Detect which cell encompasses the target text, then output its (x, y) center coordinate. 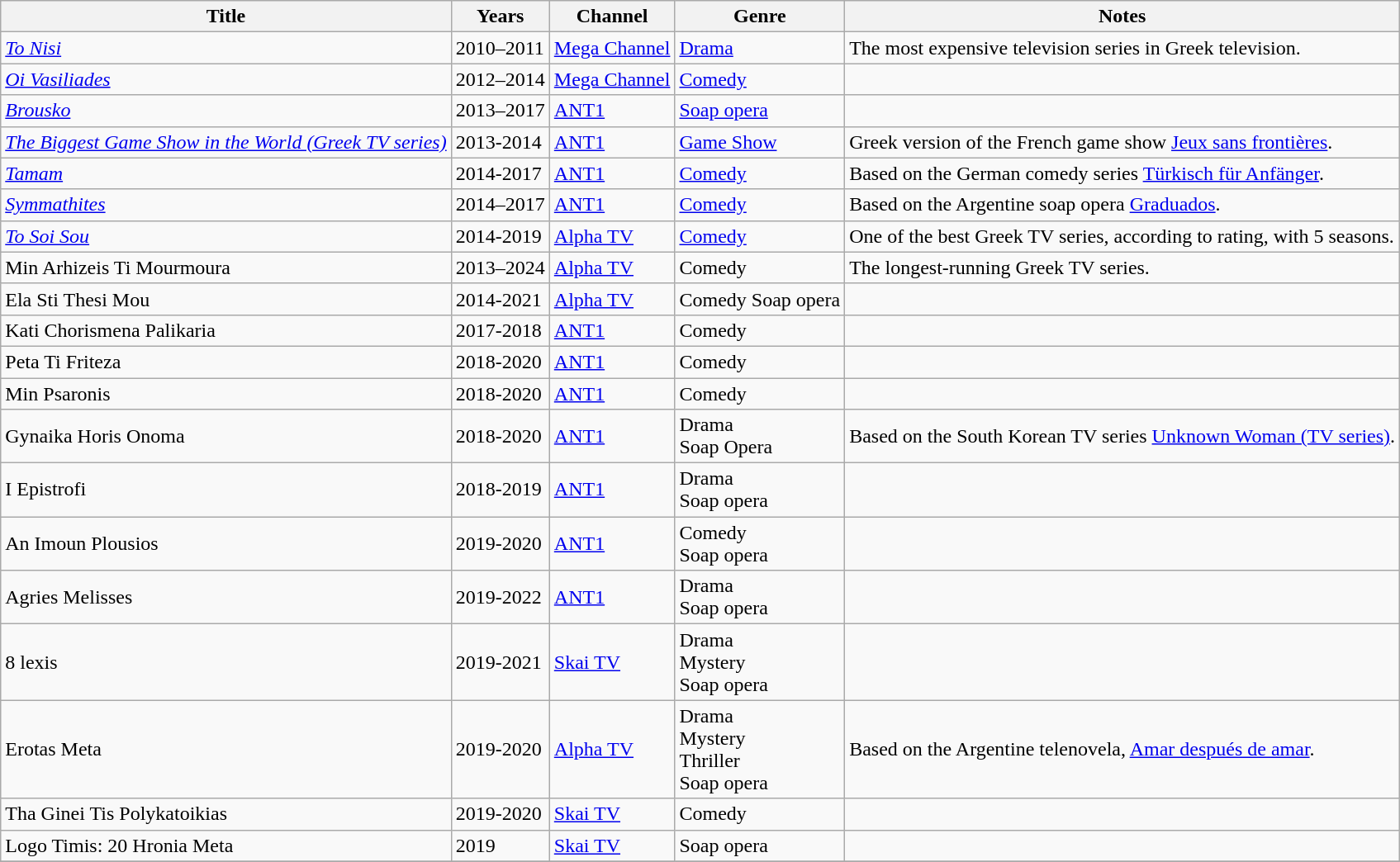
To Soi Sou (226, 236)
Genre (760, 17)
I Epistrofi (226, 490)
Game Show (760, 142)
Tha Ginei Tis Polykatoikias (226, 814)
2014-2017 (501, 173)
2013–2017 (501, 111)
Brousko (226, 111)
2017-2018 (501, 330)
Kati Chorismena Palikaria (226, 330)
Logo Timis: 20 Hronia Meta (226, 845)
The Biggest Game Show in the World (Greek TV series) (226, 142)
Ela Sti Thesi Mou (226, 299)
2018-2019 (501, 490)
Drama Mystery Soap opera (760, 662)
Drama Soap Opera (760, 436)
Symmathites (226, 205)
2019-2022 (501, 598)
One of the best Greek TV series, according to rating, with 5 seasons. (1122, 236)
An Imoun Plousios (226, 543)
Based on the South Korean TV series Unknown Woman (TV series). (1122, 436)
Tamam (226, 173)
Drama (760, 48)
2012–2014 (501, 79)
2014-2021 (501, 299)
Channel (612, 17)
Greek version of the French game show Jeux sans frontières. (1122, 142)
To Nisi (226, 48)
Based on the German comedy series Türkisch für Anfänger. (1122, 173)
2010–2011 (501, 48)
Based on the Argentine telenovela, Amar después de amar. (1122, 750)
8 lexis (226, 662)
2019 (501, 845)
Notes (1122, 17)
Peta Ti Friteza (226, 362)
Years (501, 17)
2013-2014 (501, 142)
Min Arhizeis Ti Mourmoura (226, 268)
The most expensive television series in Greek television. (1122, 48)
Title (226, 17)
2019-2021 (501, 662)
Drama Mystery Thriller Soap opera (760, 750)
Based on the Argentine soap opera Graduados. (1122, 205)
2014–2017 (501, 205)
Erotas Meta (226, 750)
Oi Vasiliades (226, 79)
2013–2024 (501, 268)
Min Psaronis (226, 394)
Gynaika Horis Onoma (226, 436)
The longest-running Greek TV series. (1122, 268)
Agries Melisses (226, 598)
2014-2019 (501, 236)
